Pinpoint the cell where the given text exists, returning its (x, y) midpoint coordinate. 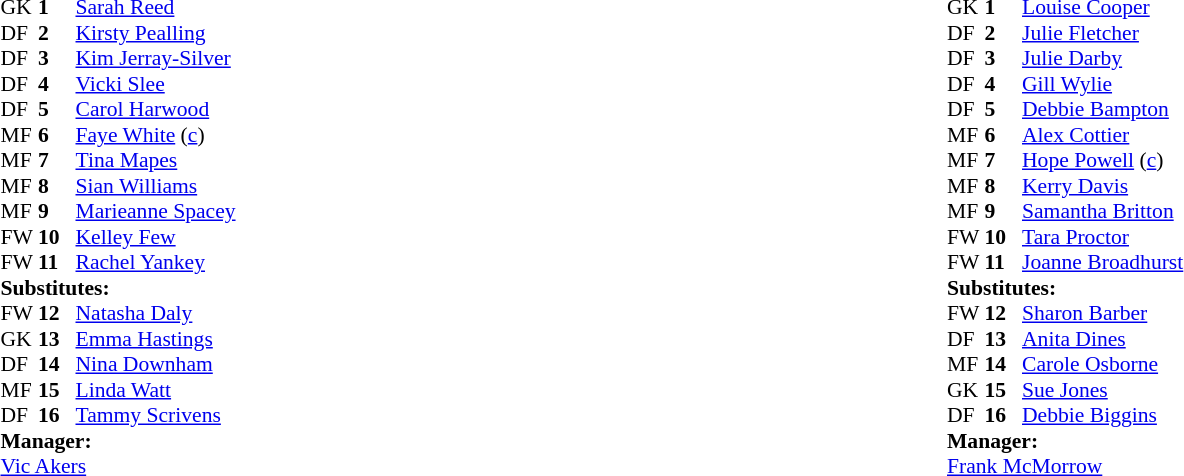
Tara Proctor (1102, 237)
Samantha Britton (1102, 211)
Sian Williams (156, 186)
Sharon Barber (1102, 313)
Joanne Broadhurst (1102, 263)
Linda Watt (156, 390)
Julie Fletcher (1102, 33)
Sue Jones (1102, 390)
Debbie Biggins (1102, 415)
Debbie Bampton (1102, 109)
Hope Powell (c) (1102, 161)
Kerry Davis (1102, 186)
Anita Dines (1102, 339)
Tina Mapes (156, 161)
Kirsty Pealling (156, 33)
Nina Downham (156, 365)
Carol Harwood (156, 109)
Julie Darby (1102, 59)
Alex Cottier (1102, 135)
Faye White (c) (156, 135)
Vicki Slee (156, 84)
Marieanne Spacey (156, 211)
Tammy Scrivens (156, 415)
Emma Hastings (156, 339)
Natasha Daly (156, 313)
Carole Osborne (1102, 365)
Rachel Yankey (156, 263)
Kim Jerray-Silver (156, 59)
Gill Wylie (1102, 84)
Kelley Few (156, 237)
